Extract the [x, y] coordinate from the center of the cell holding the provided text.  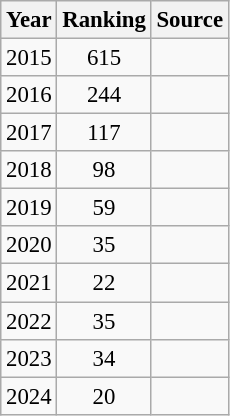
34 [104, 358]
2020 [29, 245]
59 [104, 208]
2016 [29, 95]
2018 [29, 170]
2023 [29, 358]
244 [104, 95]
2024 [29, 396]
2019 [29, 208]
Ranking [104, 20]
98 [104, 170]
Year [29, 20]
Source [190, 20]
615 [104, 58]
22 [104, 283]
2022 [29, 321]
2015 [29, 58]
117 [104, 133]
20 [104, 396]
2017 [29, 133]
2021 [29, 283]
